Provide the (X, Y) coordinate of the cell's center where the given text is located.  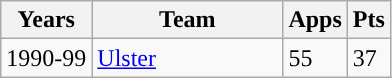
37 (368, 58)
Team (188, 20)
55 (315, 58)
Years (46, 20)
Apps (315, 20)
Ulster (188, 58)
1990-99 (46, 58)
Pts (368, 20)
